Determine the [x, y] coordinate at the center of the cell enclosing the given text.  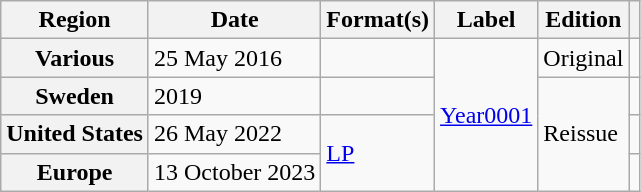
LP [378, 153]
26 May 2022 [234, 134]
25 May 2016 [234, 58]
Various [75, 58]
Format(s) [378, 20]
Region [75, 20]
Edition [584, 20]
Year0001 [486, 115]
Europe [75, 172]
Date [234, 20]
Reissue [584, 134]
13 October 2023 [234, 172]
Label [486, 20]
Original [584, 58]
2019 [234, 96]
Sweden [75, 96]
United States [75, 134]
